From the cell containing the given text, extract its center point as (X, Y) coordinate. 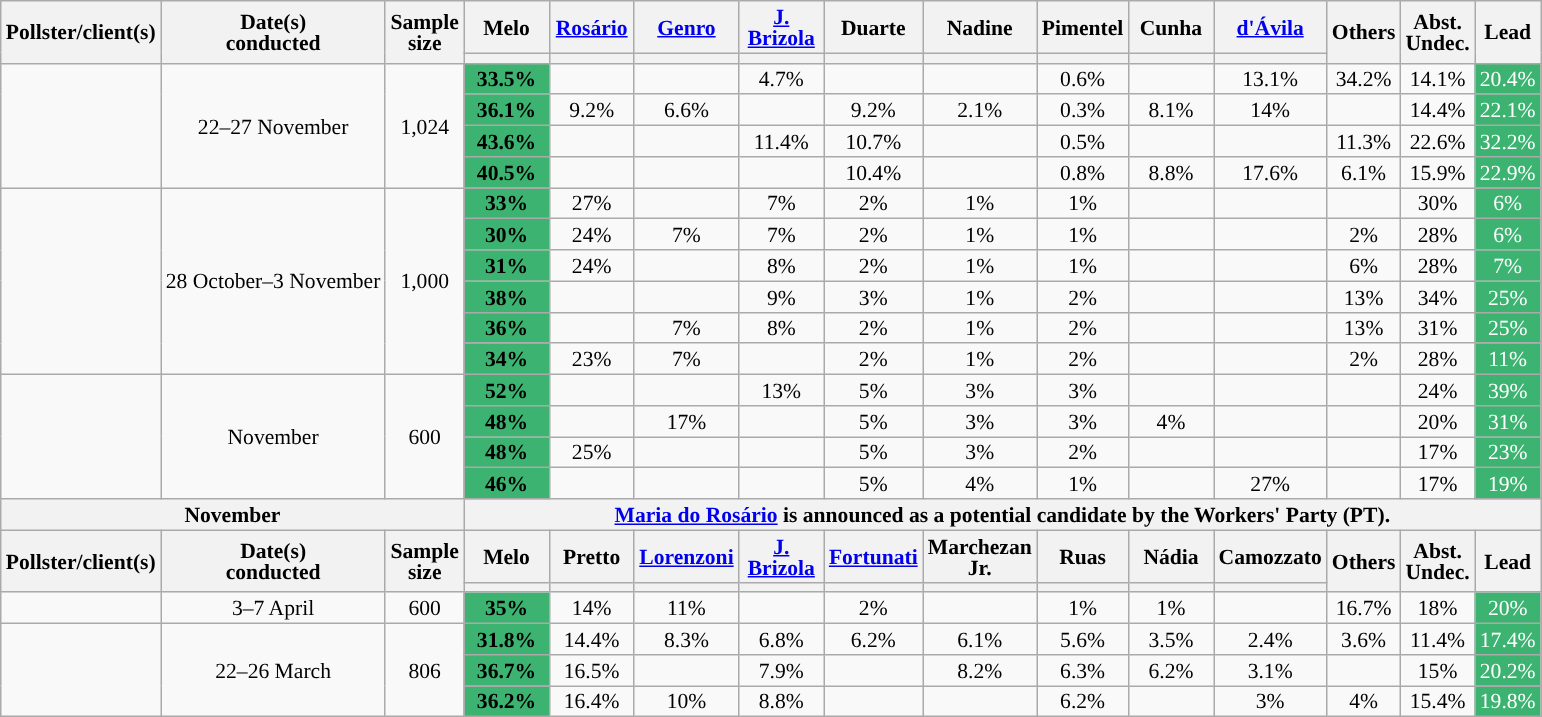
Lorenzoni (686, 556)
36.1% (506, 110)
52% (506, 390)
15% (1437, 670)
3.6% (1364, 640)
Fortunati (874, 556)
9% (782, 296)
33.5% (506, 78)
17.6% (1270, 172)
22.6% (1437, 142)
806 (424, 670)
2.4% (1270, 640)
35% (506, 608)
6.6% (686, 110)
14.1% (1437, 78)
Rosário (592, 27)
20.2% (1508, 670)
31.8% (506, 640)
7.9% (782, 670)
0.3% (1083, 110)
40.5% (506, 172)
Pretto (592, 556)
22–27 November (274, 125)
10% (686, 702)
46% (506, 484)
19% (1508, 484)
28 October–3 November (274, 282)
20.4% (1508, 78)
32.2% (1508, 142)
Pimentel (1083, 27)
16.5% (592, 670)
39% (1508, 390)
13.1% (1270, 78)
22.9% (1508, 172)
Marchezan Jr. (980, 556)
6.8% (782, 640)
38% (506, 296)
18% (1437, 608)
Nadine (980, 27)
Ruas (1083, 556)
36.2% (506, 702)
10.4% (874, 172)
5.6% (1083, 640)
10.7% (874, 142)
3.1% (1270, 670)
19.8% (1508, 702)
0.6% (1083, 78)
36.7% (506, 670)
22–26 March (274, 670)
3–7 April (274, 608)
16.4% (592, 702)
Cunha (1170, 27)
Genro (686, 27)
22.1% (1508, 110)
1,000 (424, 282)
34.2% (1364, 78)
8.1% (1170, 110)
15.9% (1437, 172)
16.7% (1364, 608)
Duarte (874, 27)
Camozzato (1270, 556)
4.7% (782, 78)
1,024 (424, 125)
15.4% (1437, 702)
Nádia (1170, 556)
8.3% (686, 640)
11.3% (1364, 142)
33% (506, 204)
3.5% (1170, 640)
36% (506, 328)
17.4% (1508, 640)
d'Ávila (1270, 27)
6.3% (1083, 670)
0.5% (1083, 142)
8.2% (980, 670)
43.6% (506, 142)
Maria do Rosário is announced as a potential candidate by the Workers' Party (PT). (1002, 514)
2.1% (980, 110)
0.8% (1083, 172)
